Scan for the cell matching the given text and deliver its [x, y] coordinate at center. 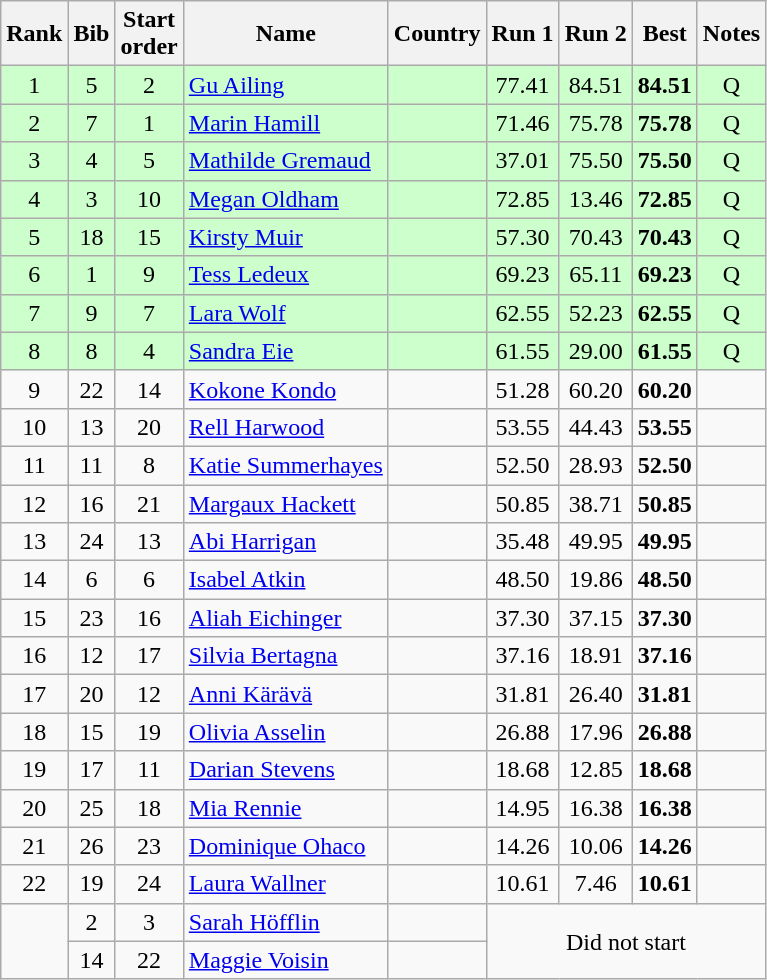
37.01 [522, 161]
26.40 [596, 694]
Startorder [149, 34]
13.46 [596, 199]
Marin Hamill [286, 123]
38.71 [596, 503]
Silvia Bertagna [286, 656]
77.41 [522, 85]
Lara Wolf [286, 313]
Tess Ledeux [286, 275]
Did not start [626, 941]
19.86 [596, 580]
65.11 [596, 275]
Mathilde Gremaud [286, 161]
Gu Ailing [286, 85]
Run 2 [596, 34]
51.28 [522, 389]
Darian Stevens [286, 770]
25 [92, 808]
Rell Harwood [286, 427]
Megan Oldham [286, 199]
Dominique Ohaco [286, 846]
Aliah Eichinger [286, 618]
57.30 [522, 237]
Kirsty Muir [286, 237]
Best [664, 34]
Kokone Kondo [286, 389]
Katie Summerhayes [286, 465]
35.48 [522, 542]
71.46 [522, 123]
Rank [34, 34]
Maggie Voisin [286, 960]
26 [92, 846]
Name [286, 34]
52.23 [596, 313]
Sandra Eie [286, 351]
Run 1 [522, 34]
Olivia Asselin [286, 732]
Country [437, 34]
17.96 [596, 732]
Abi Harrigan [286, 542]
18.91 [596, 656]
Notes [731, 34]
Margaux Hackett [286, 503]
10.06 [596, 846]
Mia Rennie [286, 808]
7.46 [596, 884]
Laura Wallner [286, 884]
29.00 [596, 351]
12.85 [596, 770]
Bib [92, 34]
Isabel Atkin [286, 580]
Sarah Höfflin [286, 922]
28.93 [596, 465]
Anni Kärävä [286, 694]
37.15 [596, 618]
44.43 [596, 427]
14.95 [522, 808]
